Pinpoint the cell where the given text exists, returning its (x, y) midpoint coordinate. 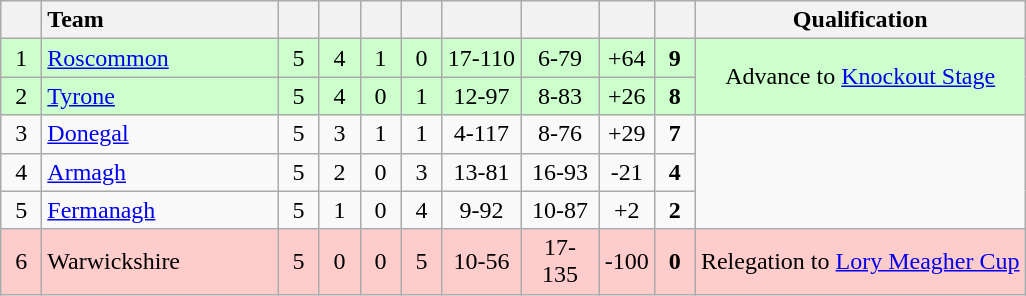
6-79 (560, 58)
+26 (626, 96)
8-83 (560, 96)
Armagh (160, 172)
Donegal (160, 134)
8 (674, 96)
16-93 (560, 172)
Advance to Knockout Stage (860, 77)
17-135 (560, 262)
10-87 (560, 210)
-21 (626, 172)
4-117 (482, 134)
+2 (626, 210)
+64 (626, 58)
Relegation to Lory Meagher Cup (860, 262)
Tyrone (160, 96)
17-110 (482, 58)
13-81 (482, 172)
Roscommon (160, 58)
-100 (626, 262)
Warwickshire (160, 262)
10-56 (482, 262)
Team (160, 20)
9-92 (482, 210)
7 (674, 134)
8-76 (560, 134)
Qualification (860, 20)
+29 (626, 134)
Fermanagh (160, 210)
6 (22, 262)
12-97 (482, 96)
9 (674, 58)
